Capture the cell that displays the provided text and extract its (x, y) central coordinate. 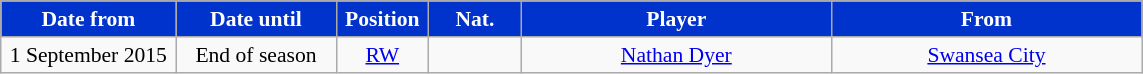
Player (676, 19)
From (986, 19)
Nathan Dyer (676, 55)
Swansea City (986, 55)
Nat. (476, 19)
Date from (88, 19)
RW (382, 55)
Position (382, 19)
Date until (256, 19)
1 September 2015 (88, 55)
End of season (256, 55)
